Identify which cell holds the provided text, then report its [X, Y] central coordinate. 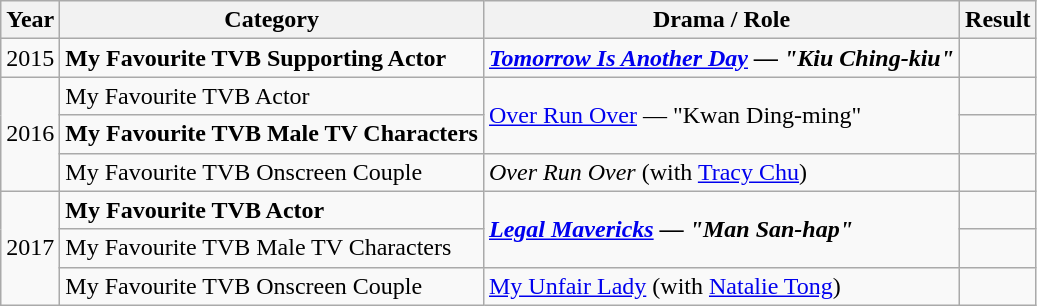
Category [272, 20]
Result [998, 20]
Tomorrow Is Another Day — "Kiu Ching-kiu" [721, 58]
Drama / Role [721, 20]
Year [30, 20]
Legal Mavericks — "Man San-hap" [721, 229]
My Favourite TVB Supporting Actor [272, 58]
2016 [30, 134]
Over Run Over (with Tracy Chu) [721, 172]
My Unfair Lady (with Natalie Tong) [721, 286]
2015 [30, 58]
2017 [30, 248]
Over Run Over — "Kwan Ding-ming" [721, 115]
